Return the [X, Y] coordinate for the center point of the cell that contains the specified text.  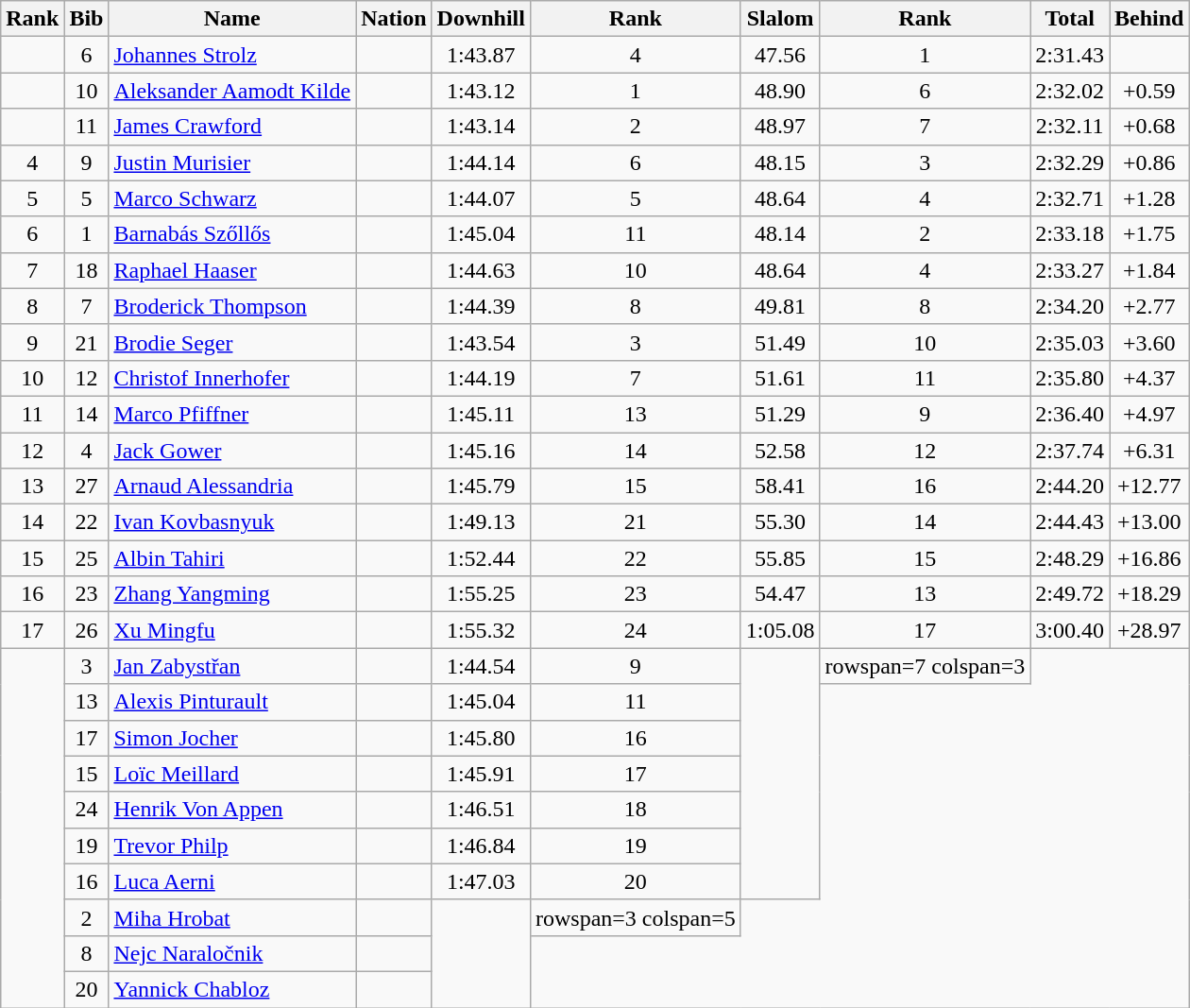
Justin Murisier [232, 162]
Simon Jocher [232, 738]
+18.29 [1148, 594]
Brodie Seger [232, 342]
+1.28 [1148, 198]
2:49.72 [1070, 594]
25 [87, 558]
Miha Hrobat [232, 917]
+1.75 [1148, 234]
47.56 [780, 55]
2:35.80 [1070, 378]
1:47.03 [481, 881]
2:36.40 [1070, 414]
Yannick Chabloz [232, 989]
Barnabás Szőllős [232, 234]
1:55.32 [481, 630]
1:55.25 [481, 594]
2:33.18 [1070, 234]
Nejc Naraločnik [232, 953]
1:45.16 [481, 451]
55.30 [780, 522]
Slalom [780, 19]
2:48.29 [1070, 558]
2:37.74 [1070, 451]
1:46.51 [481, 810]
Henrik Von Appen [232, 810]
1:45.80 [481, 738]
52.58 [780, 451]
2:32.71 [1070, 198]
rowspan=7 colspan=3 [926, 666]
1:46.84 [481, 846]
2:35.03 [1070, 342]
1:44.19 [481, 378]
1:44.63 [481, 270]
Downhill [481, 19]
Christof Innerhofer [232, 378]
1:45.79 [481, 487]
+4.97 [1148, 414]
Broderick Thompson [232, 306]
+16.86 [1148, 558]
1:44.39 [481, 306]
+1.84 [1148, 270]
Jack Gower [232, 451]
rowspan=3 colspan=5 [635, 917]
Ivan Kovbasnyuk [232, 522]
Nation [394, 19]
1:44.54 [481, 666]
Albin Tahiri [232, 558]
49.81 [780, 306]
1:05.08 [780, 630]
27 [87, 487]
Trevor Philp [232, 846]
+12.77 [1148, 487]
Name [232, 19]
Jan Zabystřan [232, 666]
Raphael Haaser [232, 270]
1:44.14 [481, 162]
51.49 [780, 342]
1:49.13 [481, 522]
1:43.54 [481, 342]
2:32.29 [1070, 162]
Marco Pfiffner [232, 414]
1:43.12 [481, 91]
1:52.44 [481, 558]
+2.77 [1148, 306]
1:44.07 [481, 198]
51.61 [780, 378]
3:00.40 [1070, 630]
2:44.43 [1070, 522]
Luca Aerni [232, 881]
1:43.87 [481, 55]
Xu Mingfu [232, 630]
+0.86 [1148, 162]
2:32.11 [1070, 127]
Zhang Yangming [232, 594]
+3.60 [1148, 342]
58.41 [780, 487]
2:33.27 [1070, 270]
Behind [1148, 19]
48.14 [780, 234]
Total [1070, 19]
+0.68 [1148, 127]
Alexis Pinturault [232, 702]
48.15 [780, 162]
51.29 [780, 414]
+28.97 [1148, 630]
1:45.11 [481, 414]
Arnaud Alessandria [232, 487]
2:44.20 [1070, 487]
+0.59 [1148, 91]
+6.31 [1148, 451]
Loïc Meillard [232, 774]
26 [87, 630]
Marco Schwarz [232, 198]
48.97 [780, 127]
+4.37 [1148, 378]
48.90 [780, 91]
55.85 [780, 558]
1:43.14 [481, 127]
+13.00 [1148, 522]
James Crawford [232, 127]
2:31.43 [1070, 55]
Aleksander Aamodt Kilde [232, 91]
1:45.91 [481, 774]
54.47 [780, 594]
2:32.02 [1070, 91]
2:34.20 [1070, 306]
Johannes Strolz [232, 55]
Bib [87, 19]
